Provide the [x, y] coordinate of the cell's center where the given text is located.  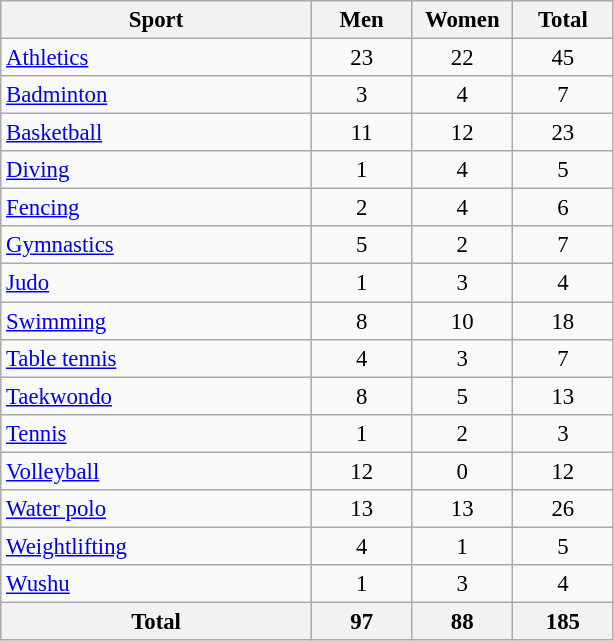
11 [362, 133]
Athletics [156, 58]
Volleyball [156, 471]
Weightlifting [156, 546]
Water polo [156, 509]
Diving [156, 170]
Sport [156, 20]
Men [362, 20]
Wushu [156, 584]
0 [462, 471]
Tennis [156, 433]
26 [564, 509]
Judo [156, 283]
45 [564, 58]
Gymnastics [156, 245]
6 [564, 208]
Basketball [156, 133]
10 [462, 321]
97 [362, 621]
Swimming [156, 321]
88 [462, 621]
18 [564, 321]
Women [462, 20]
Taekwondo [156, 396]
22 [462, 58]
185 [564, 621]
Badminton [156, 95]
Table tennis [156, 358]
Fencing [156, 208]
